Capture the cell that displays the provided text and extract its (X, Y) central coordinate. 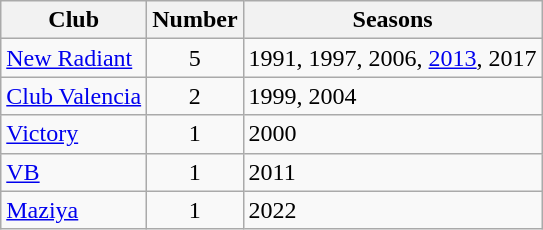
1991, 1997, 2006, 2013, 2017 (392, 58)
Club (74, 20)
Number (195, 20)
Club Valencia (74, 96)
1999, 2004 (392, 96)
Seasons (392, 20)
2022 (392, 210)
5 (195, 58)
Victory (74, 134)
VB (74, 172)
2000 (392, 134)
2011 (392, 172)
New Radiant (74, 58)
Maziya (74, 210)
2 (195, 96)
